Find where the given text appears and provide that cell's center as (X, Y) coordinate. 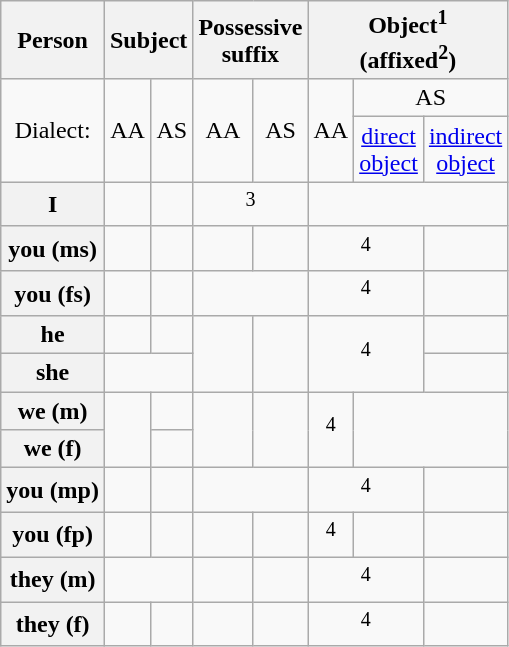
Dialect: (53, 130)
we (f) (53, 449)
you (fs) (53, 294)
you (ms) (53, 248)
direct object (389, 150)
they (m) (53, 580)
Subject (148, 40)
you (mp) (53, 490)
Object1 (affixed2) (408, 40)
they (f) (53, 624)
Person (53, 40)
we (m) (53, 411)
I (53, 204)
you (fp) (53, 534)
he (53, 335)
3 (250, 204)
indirect object (465, 150)
she (53, 373)
Possessive suffix (250, 40)
